Provide the [x, y] coordinate of the cell's center where the given text is located.  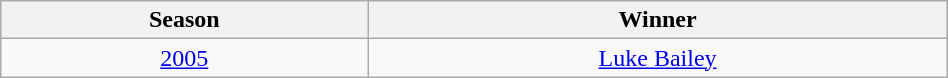
Winner [658, 20]
Luke Bailey [658, 58]
Season [184, 20]
2005 [184, 58]
